Identify which cell holds the provided text, then report its (x, y) central coordinate. 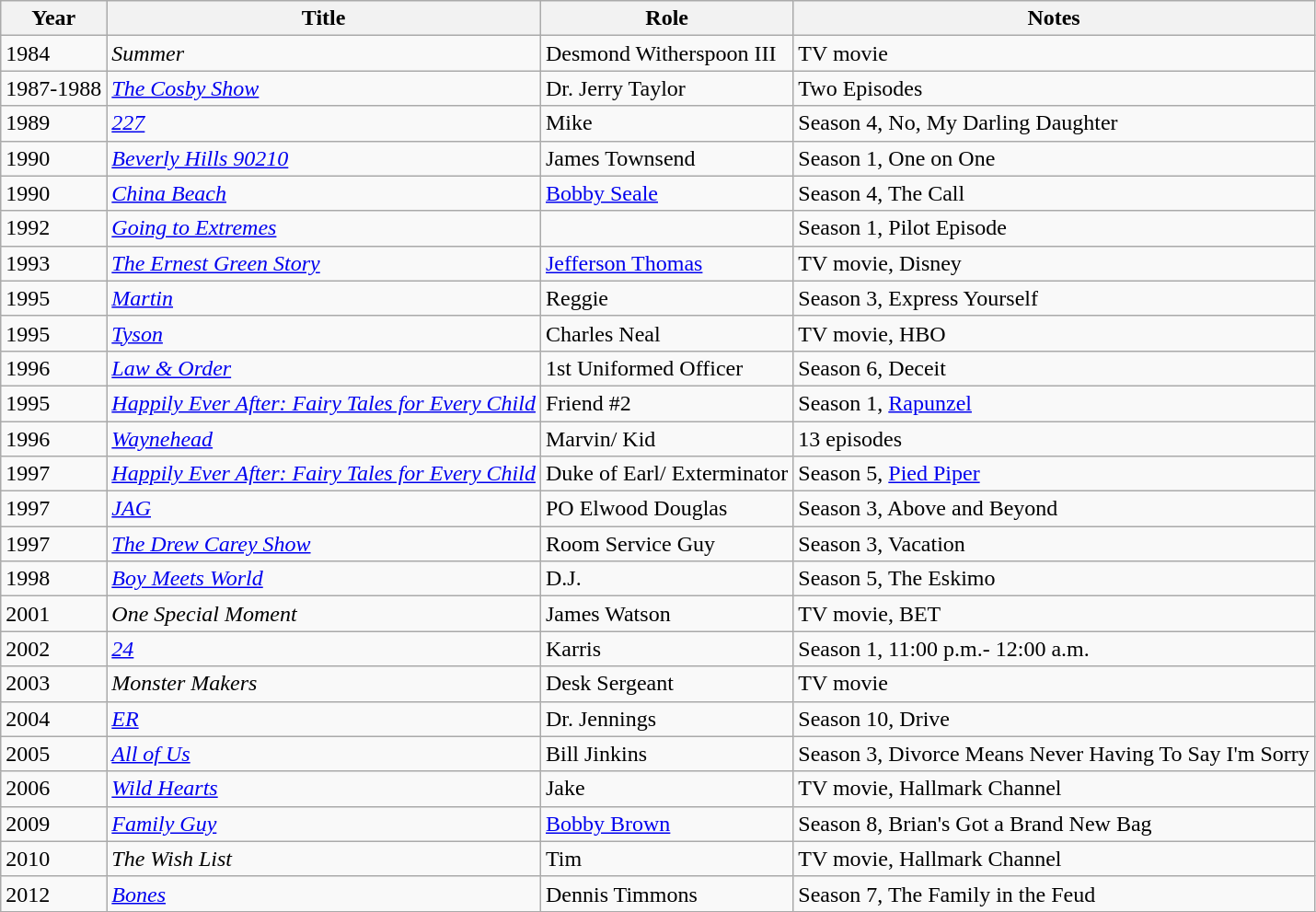
2006 (53, 789)
2005 (53, 754)
Room Service Guy (666, 544)
Dr. Jerry Taylor (666, 88)
Season 3, Express Yourself (1054, 298)
James Watson (666, 614)
Season 3, Divorce Means Never Having To Say I'm Sorry (1054, 754)
1998 (53, 579)
Beverly Hills 90210 (324, 158)
Season 6, Deceit (1054, 368)
13 episodes (1054, 439)
1993 (53, 263)
Boy Meets World (324, 579)
TV movie, BET (1054, 614)
Season 1, Rapunzel (1054, 403)
TV movie, Disney (1054, 263)
Season 3, Above and Beyond (1054, 509)
Monster Makers (324, 684)
1st Uniformed Officer (666, 368)
ER (324, 719)
Year (53, 18)
Friend #2 (666, 403)
D.J. (666, 579)
Wild Hearts (324, 789)
Season 1, One on One (1054, 158)
The Wish List (324, 859)
Marvin/ Kid (666, 439)
Summer (324, 53)
Season 5, The Eskimo (1054, 579)
2001 (53, 614)
Dennis Timmons (666, 894)
Law & Order (324, 368)
All of Us (324, 754)
24 (324, 649)
Role (666, 18)
Karris (666, 649)
The Ernest Green Story (324, 263)
Martin (324, 298)
Season 4, The Call (1054, 193)
PO Elwood Douglas (666, 509)
The Drew Carey Show (324, 544)
James Townsend (666, 158)
Duke of Earl/ Exterminator (666, 474)
Bill Jinkins (666, 754)
2012 (53, 894)
Waynehead (324, 439)
Mike (666, 123)
2010 (53, 859)
1989 (53, 123)
Desmond Witherspoon III (666, 53)
Season 5, Pied Piper (1054, 474)
Bones (324, 894)
1992 (53, 228)
2003 (53, 684)
Notes (1054, 18)
Season 4, No, My Darling Daughter (1054, 123)
Season 3, Vacation (1054, 544)
JAG (324, 509)
China Beach (324, 193)
Season 7, The Family in the Feud (1054, 894)
Title (324, 18)
The Cosby Show (324, 88)
Dr. Jennings (666, 719)
Season 10, Drive (1054, 719)
Two Episodes (1054, 88)
TV movie, HBO (1054, 333)
2004 (53, 719)
1987-1988 (53, 88)
Tim (666, 859)
Going to Extremes (324, 228)
2009 (53, 824)
Family Guy (324, 824)
227 (324, 123)
Season 1, Pilot Episode (1054, 228)
One Special Moment (324, 614)
Bobby Seale (666, 193)
Reggie (666, 298)
1984 (53, 53)
Jefferson Thomas (666, 263)
Charles Neal (666, 333)
Bobby Brown (666, 824)
Jake (666, 789)
Tyson (324, 333)
Desk Sergeant (666, 684)
2002 (53, 649)
Season 1, 11:00 p.m.- 12:00 a.m. (1054, 649)
Season 8, Brian's Got a Brand New Bag (1054, 824)
